Locate the cell with the specified text and output its [x, y] center coordinate. 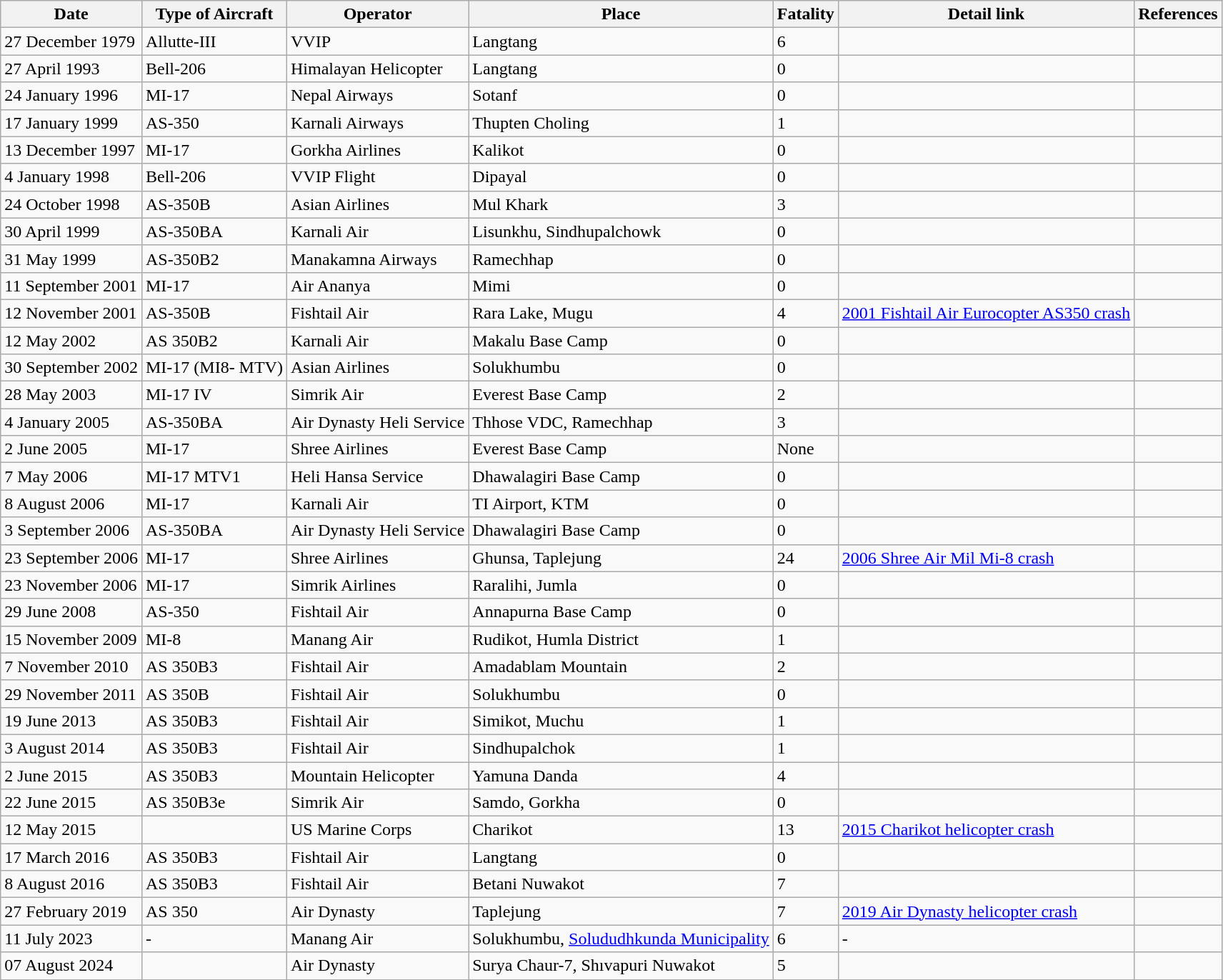
Raralihi, Jumla [621, 585]
Allutte-III [214, 41]
VVIP [377, 41]
Type of Aircraft [214, 14]
AS-350B2 [214, 259]
27 April 1993 [71, 69]
Simrik Airlines [377, 585]
12 May 2002 [71, 341]
8 August 2016 [71, 884]
31 May 1999 [71, 259]
2006 Shree Air Mil Mi-8 crash [986, 558]
3 September 2006 [71, 531]
11 July 2023 [71, 939]
11 September 2001 [71, 286]
Dipayal [621, 177]
23 November 2006 [71, 585]
24 January 1996 [71, 96]
VVIP Flight [377, 177]
12 May 2015 [71, 830]
None [806, 449]
19 June 2013 [71, 721]
17 March 2016 [71, 857]
Thupten Choling [621, 123]
29 June 2008 [71, 612]
Samdo, Gorkha [621, 803]
References [1179, 14]
29 November 2011 [71, 694]
27 February 2019 [71, 911]
5 [806, 966]
Sotanf [621, 96]
Thhose VDC, Ramechhap [621, 422]
30 April 1999 [71, 231]
Charikot [621, 830]
23 September 2006 [71, 558]
Makalu Base Camp [621, 341]
2 June 2005 [71, 449]
Air Ananya [377, 286]
4 January 2005 [71, 422]
Amadablam Mountain [621, 666]
Taplejung [621, 911]
Simikot, Muchu [621, 721]
12 November 2001 [71, 313]
Solukhumbu, Solududhkunda Municipality [621, 939]
28 May 2003 [71, 395]
Mul Khark [621, 204]
MI-17 IV [214, 395]
Date [71, 14]
MI-17 MTV1 [214, 476]
Ramechhap [621, 259]
MI-8 [214, 639]
15 November 2009 [71, 639]
Mountain Helicopter [377, 775]
22 June 2015 [71, 803]
Karnali Airways [377, 123]
Betani Nuwakot [621, 884]
30 September 2002 [71, 368]
Himalayan Helicopter [377, 69]
13 December 1997 [71, 150]
Lisunkhu, Sindhupalchowk [621, 231]
24 [806, 558]
Operator [377, 14]
AS 350 [214, 911]
Gorkha Airlines [377, 150]
Surya Chaur-7, Shıvapuri Nuwakot [621, 966]
Kalikot [621, 150]
2015 Charikot helicopter crash [986, 830]
AS 350B2 [214, 341]
Manakamna Airways [377, 259]
Nepal Airways [377, 96]
2019 Air Dynasty helicopter crash [986, 911]
MI-17 (MI8- MTV) [214, 368]
AS 350B3e [214, 803]
TI Airport, KTM [621, 504]
Place [621, 14]
24 October 1998 [71, 204]
7 November 2010 [71, 666]
Mimi [621, 286]
US Marine Corps [377, 830]
Ghunsa, Taplejung [621, 558]
7 May 2006 [71, 476]
Yamuna Danda [621, 775]
Sindhupalchok [621, 748]
8 August 2006 [71, 504]
17 January 1999 [71, 123]
Rudikot, Humla District [621, 639]
07 August 2024 [71, 966]
4 January 1998 [71, 177]
3 August 2014 [71, 748]
Annapurna Base Camp [621, 612]
Rara Lake, Mugu [621, 313]
2 June 2015 [71, 775]
2001 Fishtail Air Eurocopter AS350 crash [986, 313]
Heli Hansa Service [377, 476]
13 [806, 830]
AS 350B [214, 694]
Fatality [806, 14]
27 December 1979 [71, 41]
Detail link [986, 14]
